Output the (x, y) coordinate of the center of the cell containing the given text.  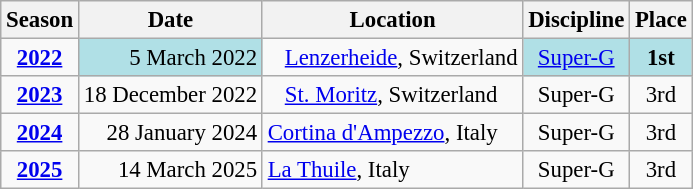
28 January 2024 (170, 133)
Cortina d'Ampezzo, Italy (392, 133)
Lenzerheide, Switzerland (392, 58)
5 March 2022 (170, 58)
2025 (40, 170)
St. Moritz, Switzerland (392, 95)
La Thuile, Italy (392, 170)
2022 (40, 58)
18 December 2022 (170, 95)
Location (392, 20)
2024 (40, 133)
2023 (40, 95)
Place (661, 20)
14 March 2025 (170, 170)
Date (170, 20)
1st (661, 58)
Discipline (576, 20)
Season (40, 20)
